Extract the (X, Y) coordinate from the center of the cell holding the provided text.  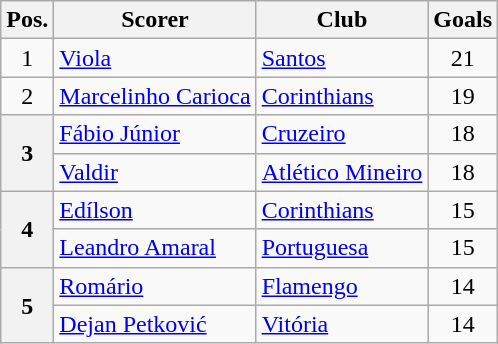
Cruzeiro (342, 134)
21 (463, 58)
4 (28, 229)
Valdir (155, 172)
3 (28, 153)
19 (463, 96)
Marcelinho Carioca (155, 96)
2 (28, 96)
1 (28, 58)
Edílson (155, 210)
Portuguesa (342, 248)
Leandro Amaral (155, 248)
Romário (155, 286)
5 (28, 305)
Fábio Júnior (155, 134)
Santos (342, 58)
Dejan Petković (155, 324)
Atlético Mineiro (342, 172)
Scorer (155, 20)
Club (342, 20)
Vitória (342, 324)
Flamengo (342, 286)
Viola (155, 58)
Goals (463, 20)
Pos. (28, 20)
